Scan for the cell matching the given text and deliver its [x, y] coordinate at center. 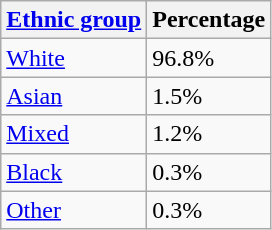
Black [74, 172]
Other [74, 210]
Asian [74, 96]
Percentage [209, 20]
Mixed [74, 134]
1.2% [209, 134]
Ethnic group [74, 20]
White [74, 58]
1.5% [209, 96]
96.8% [209, 58]
